Return [x, y] of the center of cell containing provided text 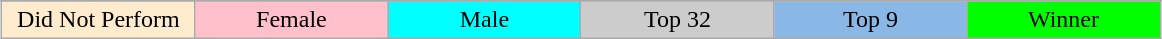
Top 9 [870, 20]
Top 32 [678, 20]
Did Not Perform [98, 20]
Female [292, 20]
Male [484, 20]
Winner [1064, 20]
